For the text-containing cell, return its midpoint in (x, y) coordinate format. 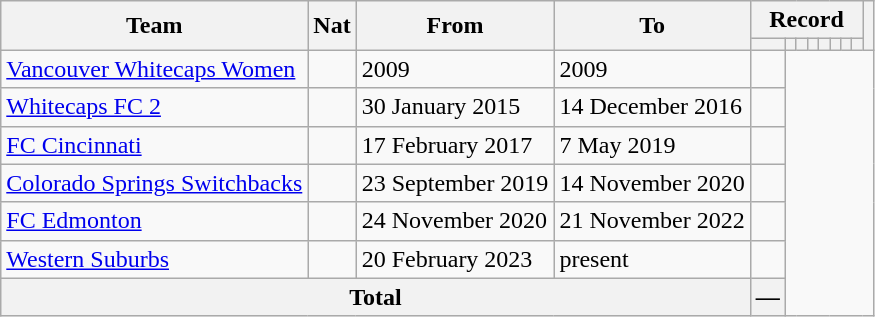
Nat (332, 26)
14 November 2020 (652, 183)
present (652, 259)
Colorado Springs Switchbacks (154, 183)
Vancouver Whitecaps Women (154, 69)
Record (806, 20)
24 November 2020 (455, 221)
7 May 2019 (652, 145)
20 February 2023 (455, 259)
30 January 2015 (455, 107)
FC Edmonton (154, 221)
Western Suburbs (154, 259)
23 September 2019 (455, 183)
14 December 2016 (652, 107)
Whitecaps FC 2 (154, 107)
17 February 2017 (455, 145)
— (768, 297)
Total (376, 297)
Team (154, 26)
From (455, 26)
FC Cincinnati (154, 145)
To (652, 26)
21 November 2022 (652, 221)
